Provide the (X, Y) coordinate of the cell's center where the given text is located.  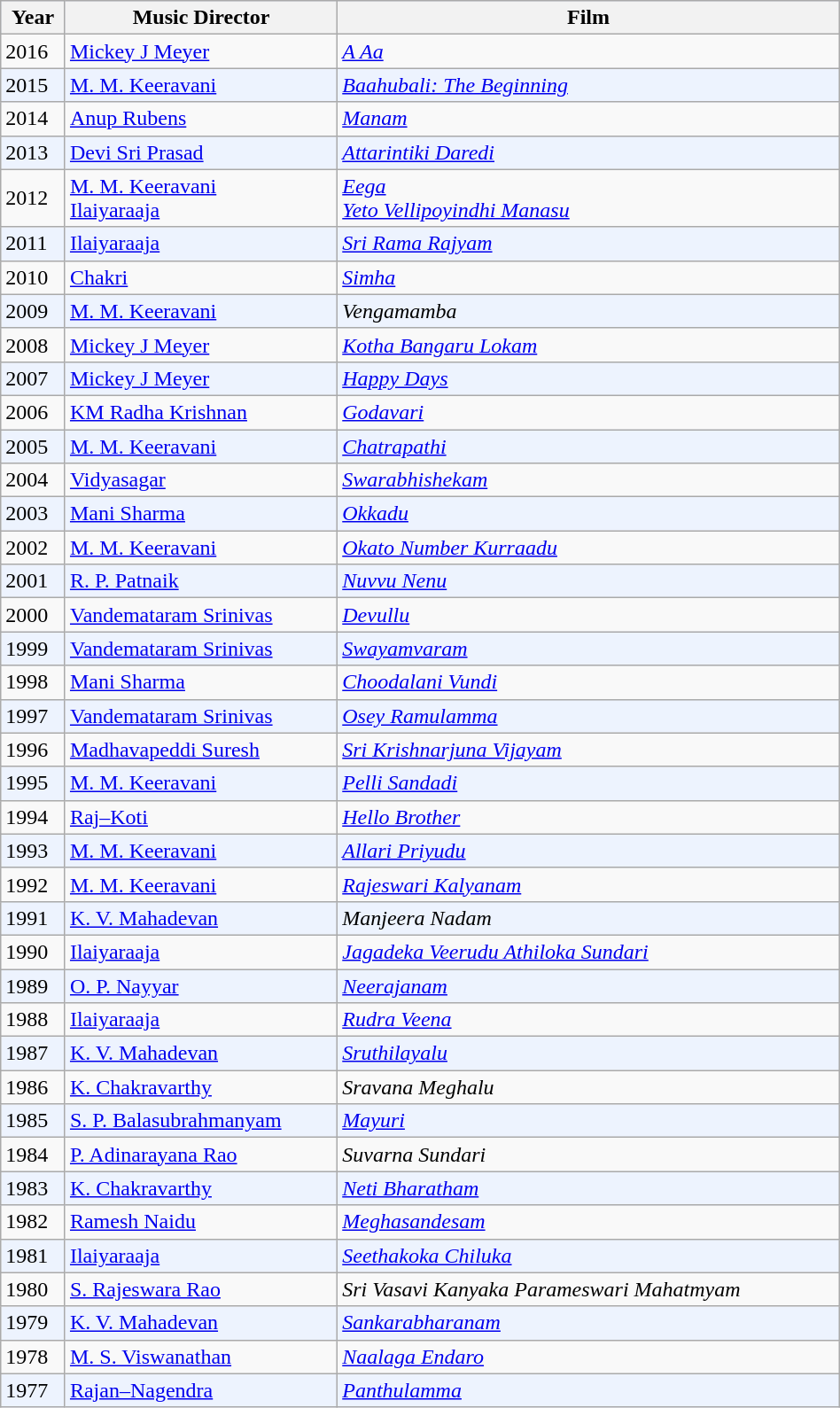
R. P. Patnaik (200, 581)
Sri Vasavi Kanyaka Parameswari Mahatmyam (588, 1289)
M. S. Viswanathan (200, 1357)
Rudra Veena (588, 1020)
2006 (34, 412)
1996 (34, 750)
2005 (34, 446)
Meghasandesam (588, 1222)
Hello Brother (588, 817)
EegaYeto Vellipoyindhi Manasu (588, 198)
Mayuri (588, 1121)
Godavari (588, 412)
P. Adinarayana Rao (200, 1155)
Vengamamba (588, 311)
1999 (34, 649)
Year (34, 18)
Neerajanam (588, 986)
Ramesh Naidu (200, 1222)
1987 (34, 1054)
KM Radha Krishnan (200, 412)
M. M. KeeravaniIlaiyaraaja (200, 198)
1983 (34, 1188)
1998 (34, 682)
1982 (34, 1222)
2002 (34, 548)
Jagadeka Veerudu Athiloka Sundari (588, 952)
Naalaga Endaro (588, 1357)
Pelli Sandadi (588, 783)
2009 (34, 311)
Vidyasagar (200, 480)
1995 (34, 783)
2014 (34, 119)
2015 (34, 85)
2016 (34, 51)
1981 (34, 1256)
O. P. Nayyar (200, 986)
Sri Krishnarjuna Vijayam (588, 750)
Kotha Bangaru Lokam (588, 345)
Rajeswari Kalyanam (588, 884)
Happy Days (588, 378)
Choodalani Vundi (588, 682)
S. P. Balasubrahmanyam (200, 1121)
1989 (34, 986)
Okato Number Kurraadu (588, 548)
1988 (34, 1020)
1984 (34, 1155)
1991 (34, 918)
1978 (34, 1357)
Sruthilayalu (588, 1054)
Anup Rubens (200, 119)
2007 (34, 378)
Suvarna Sundari (588, 1155)
Allari Priyudu (588, 851)
Raj–Koti (200, 817)
1992 (34, 884)
2004 (34, 480)
Swayamvaram (588, 649)
Okkadu (588, 514)
Manam (588, 119)
Sravana Meghalu (588, 1087)
2010 (34, 277)
Film (588, 18)
2012 (34, 198)
Seethakoka Chiluka (588, 1256)
1994 (34, 817)
2001 (34, 581)
1977 (34, 1390)
2003 (34, 514)
Baahubali: The Beginning (588, 85)
Swarabhishekam (588, 480)
2008 (34, 345)
2013 (34, 152)
Chatrapathi (588, 446)
Sankarabharanam (588, 1323)
Nuvvu Nenu (588, 581)
1986 (34, 1087)
Simha (588, 277)
1993 (34, 851)
Attarintiki Daredi (588, 152)
Neti Bharatham (588, 1188)
Rajan–Nagendra (200, 1390)
1990 (34, 952)
Panthulamma (588, 1390)
Osey Ramulamma (588, 716)
S. Rajeswara Rao (200, 1289)
A Aa (588, 51)
Devi Sri Prasad (200, 152)
1980 (34, 1289)
Music Director (200, 18)
2011 (34, 244)
Chakri (200, 277)
1979 (34, 1323)
1985 (34, 1121)
2000 (34, 615)
1997 (34, 716)
Manjeera Nadam (588, 918)
Madhavapeddi Suresh (200, 750)
Sri Rama Rajyam (588, 244)
Devullu (588, 615)
